Detect which cell encompasses the target text, then output its [x, y] center coordinate. 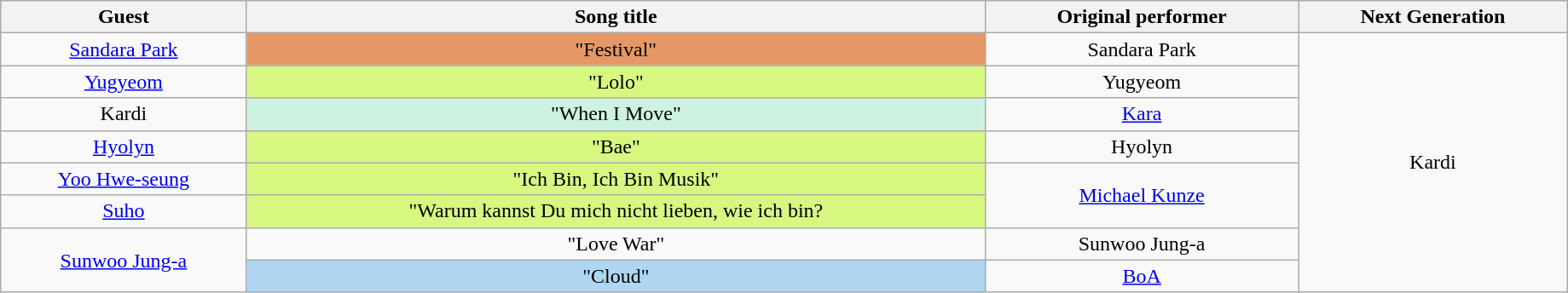
Next Generation [1433, 17]
Michael Kunze [1143, 195]
Kara [1143, 114]
BoA [1143, 276]
"Festival" [616, 49]
"Ich Bin, Ich Bin Musik" [616, 179]
"Bae" [616, 146]
Yoo Hwe-seung [124, 179]
Guest [124, 17]
Original performer [1143, 17]
Suho [124, 211]
"Love War" [616, 244]
"Warum kannst Du mich nicht lieben, wie ich bin? [616, 211]
"Cloud" [616, 276]
Song title [616, 17]
"When I Move" [616, 114]
"Lolo" [616, 82]
